Return (X, Y) of the center of cell containing provided text 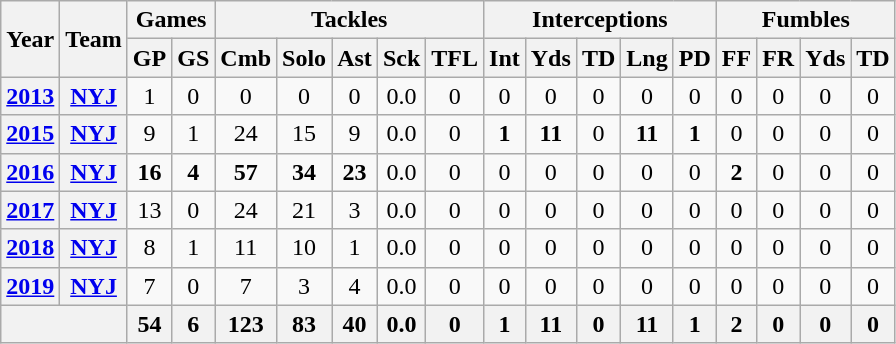
Fumbles (806, 20)
GS (194, 58)
GP (149, 58)
40 (355, 324)
FF (736, 58)
TFL (455, 58)
83 (304, 324)
Cmb (246, 58)
10 (304, 248)
8 (149, 248)
13 (149, 210)
2016 (30, 172)
23 (355, 172)
2019 (30, 286)
6 (194, 324)
54 (149, 324)
Interceptions (600, 20)
Games (170, 20)
Tackles (350, 20)
Solo (304, 58)
Team (94, 39)
Int (505, 58)
21 (304, 210)
123 (246, 324)
15 (304, 134)
16 (149, 172)
Ast (355, 58)
2015 (30, 134)
57 (246, 172)
34 (304, 172)
FR (778, 58)
2013 (30, 96)
2018 (30, 248)
PD (694, 58)
Year (30, 39)
Lng (647, 58)
2017 (30, 210)
Sck (401, 58)
